From the cell containing the given text, extract its center point as (x, y) coordinate. 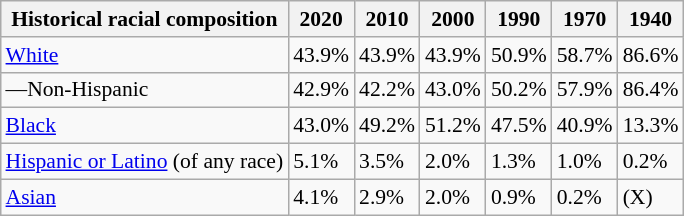
13.3% (651, 126)
Black (145, 126)
2.9% (387, 197)
1990 (519, 19)
86.6% (651, 55)
(X) (651, 197)
1940 (651, 19)
42.2% (387, 90)
White (145, 55)
86.4% (651, 90)
1.0% (585, 162)
0.9% (519, 197)
2020 (321, 19)
42.9% (321, 90)
47.5% (519, 126)
4.1% (321, 197)
—Non-Hispanic (145, 90)
Hispanic or Latino (of any race) (145, 162)
2000 (453, 19)
3.5% (387, 162)
57.9% (585, 90)
1970 (585, 19)
50.2% (519, 90)
49.2% (387, 126)
40.9% (585, 126)
50.9% (519, 55)
51.2% (453, 126)
58.7% (585, 55)
Historical racial composition (145, 19)
5.1% (321, 162)
Asian (145, 197)
1.3% (519, 162)
2010 (387, 19)
